For the text-containing cell, return its midpoint in [x, y] coordinate format. 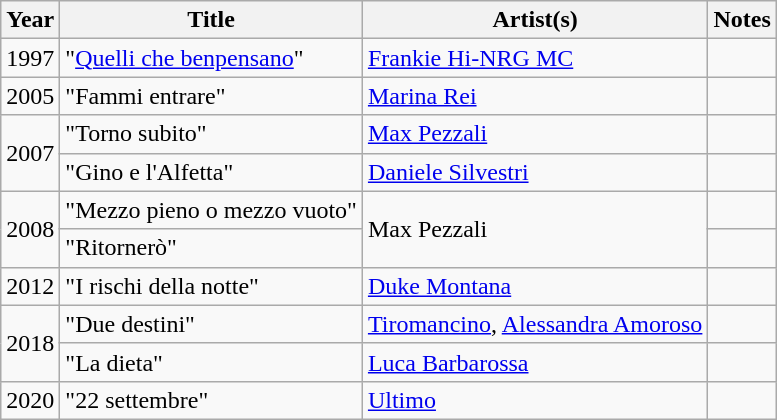
Notes [742, 20]
"Fammi entrare" [212, 96]
2020 [30, 400]
Artist(s) [535, 20]
2012 [30, 286]
Year [30, 20]
"Torno subito" [212, 134]
"Due destini" [212, 324]
"Mezzo pieno o mezzo vuoto" [212, 210]
"Ritornerò" [212, 248]
"22 settembre" [212, 400]
"Quelli che benpensano" [212, 58]
Luca Barbarossa [535, 362]
1997 [30, 58]
Daniele Silvestri [535, 172]
"La dieta" [212, 362]
Tiromancino, Alessandra Amoroso [535, 324]
Frankie Hi-NRG MC [535, 58]
Ultimo [535, 400]
2007 [30, 153]
2018 [30, 343]
"I rischi della notte" [212, 286]
Duke Montana [535, 286]
Marina Rei [535, 96]
"Gino e l'Alfetta" [212, 172]
Title [212, 20]
2008 [30, 229]
2005 [30, 96]
